Determine the (x, y) coordinate at the center of the cell enclosing the given text.  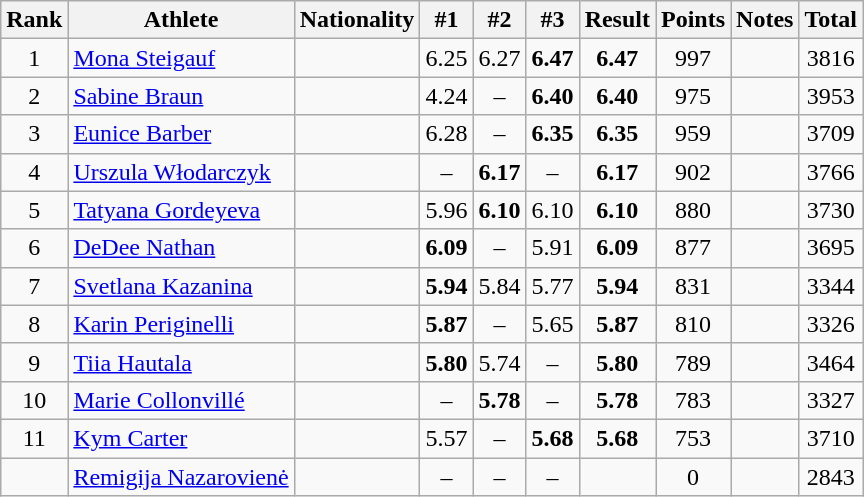
4.24 (446, 96)
3695 (831, 248)
5.91 (552, 248)
877 (694, 248)
5.96 (446, 210)
3327 (831, 400)
2 (34, 96)
2843 (831, 477)
4 (34, 172)
6.28 (446, 134)
0 (694, 477)
Nationality (357, 20)
Tatyana Gordeyeva (181, 210)
810 (694, 324)
6.27 (500, 58)
#1 (446, 20)
#3 (552, 20)
10 (34, 400)
Result (617, 20)
997 (694, 58)
Marie Collonvillé (181, 400)
Notes (765, 20)
Rank (34, 20)
831 (694, 286)
5.65 (552, 324)
Svetlana Kazanina (181, 286)
3730 (831, 210)
3710 (831, 438)
6.25 (446, 58)
3326 (831, 324)
Remigija Nazarovienė (181, 477)
6 (34, 248)
1 (34, 58)
Points (694, 20)
5.84 (500, 286)
5.74 (500, 362)
7 (34, 286)
3709 (831, 134)
3344 (831, 286)
5.57 (446, 438)
753 (694, 438)
3766 (831, 172)
3 (34, 134)
902 (694, 172)
959 (694, 134)
Total (831, 20)
880 (694, 210)
789 (694, 362)
5.77 (552, 286)
DeDee Nathan (181, 248)
11 (34, 438)
Athlete (181, 20)
8 (34, 324)
Tiia Hautala (181, 362)
Karin Periginelli (181, 324)
975 (694, 96)
Eunice Barber (181, 134)
Mona Steigauf (181, 58)
9 (34, 362)
783 (694, 400)
3464 (831, 362)
3953 (831, 96)
5 (34, 210)
Urszula Włodarczyk (181, 172)
Kym Carter (181, 438)
#2 (500, 20)
Sabine Braun (181, 96)
3816 (831, 58)
